Pinpoint the cell where the given text exists, returning its [X, Y] midpoint coordinate. 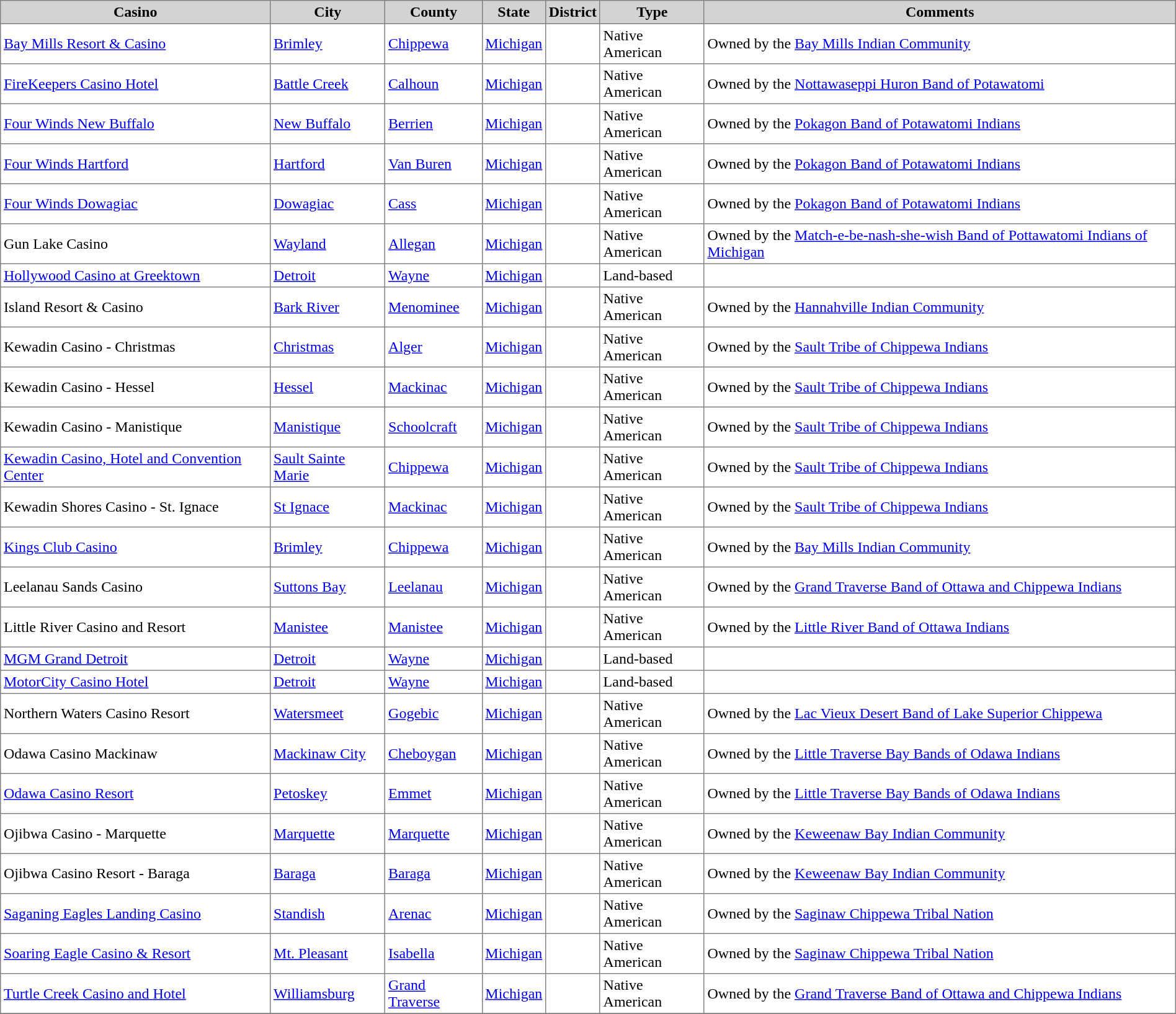
Island Resort & Casino [135, 307]
Hollywood Casino at Greektown [135, 275]
Calhoun [434, 84]
MGM Grand Detroit [135, 659]
Dowagiac [327, 203]
Little River Casino and Resort [135, 627]
Grand Traverse [434, 994]
Mt. Pleasant [327, 953]
Petoskey [327, 793]
Kewadin Casino, Hotel and Convention Center [135, 467]
Owned by the Match-e-be-nash-she-wish Band of Pottawatomi Indians of Michigan [940, 244]
Gogebic [434, 713]
Isabella [434, 953]
County [434, 12]
Owned by the Lac Vieux Desert Band of Lake Superior Chippewa [940, 713]
Gun Lake Casino [135, 244]
Comments [940, 12]
Standish [327, 914]
Four Winds Hartford [135, 164]
Ojibwa Casino - Marquette [135, 834]
Van Buren [434, 164]
Schoolcraft [434, 427]
Soaring Eagle Casino & Resort [135, 953]
Leelanau [434, 587]
Berrien [434, 123]
Type [652, 12]
Williamsburg [327, 994]
Sault Sainte Marie [327, 467]
Cheboygan [434, 754]
Turtle Creek Casino and Hotel [135, 994]
Menominee [434, 307]
Owned by the Hannahville Indian Community [940, 307]
Owned by the Little River Band of Ottawa Indians [940, 627]
Hessel [327, 387]
Owned by the Nottawaseppi Huron Band of Potawatomi [940, 84]
Kewadin Casino - Christmas [135, 347]
Four Winds Dowagiac [135, 203]
Battle Creek [327, 84]
Wayland [327, 244]
Ojibwa Casino Resort - Baraga [135, 873]
Watersmeet [327, 713]
St Ignace [327, 507]
Odawa Casino Resort [135, 793]
Mackinaw City [327, 754]
Allegan [434, 244]
Arenac [434, 914]
Kewadin Casino - Manistique [135, 427]
Hartford [327, 164]
Bay Mills Resort & Casino [135, 43]
MotorCity Casino Hotel [135, 682]
Saganing Eagles Landing Casino [135, 914]
Suttons Bay [327, 587]
Kings Club Casino [135, 547]
Four Winds New Buffalo [135, 123]
FireKeepers Casino Hotel [135, 84]
Leelanau Sands Casino [135, 587]
District [573, 12]
Emmet [434, 793]
Casino [135, 12]
Cass [434, 203]
Kewadin Casino - Hessel [135, 387]
Alger [434, 347]
Bark River [327, 307]
State [514, 12]
City [327, 12]
Kewadin Shores Casino - St. Ignace [135, 507]
Northern Waters Casino Resort [135, 713]
New Buffalo [327, 123]
Christmas [327, 347]
Manistique [327, 427]
Odawa Casino Mackinaw [135, 754]
